Capture the cell that displays the provided text and extract its (X, Y) central coordinate. 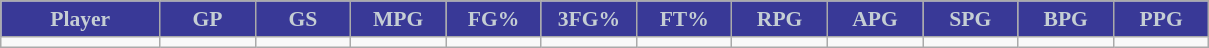
3FG% (588, 19)
FG% (494, 19)
APG (874, 19)
RPG (780, 19)
GP (208, 19)
BPG (1066, 19)
FT% (684, 19)
GS (302, 19)
PPG (1161, 19)
Player (80, 19)
MPG (398, 19)
SPG (970, 19)
